Extract the [X, Y] coordinate from the center of the cell holding the provided text.  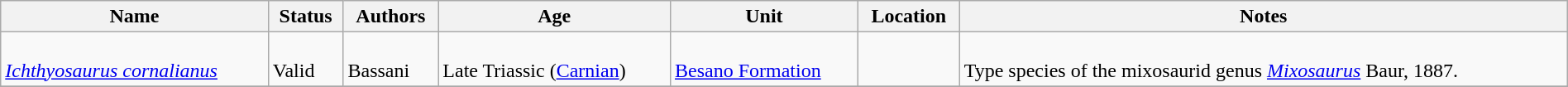
Notes [1264, 17]
Status [306, 17]
Name [134, 17]
Bassani [390, 60]
Location [908, 17]
Unit [764, 17]
Besano Formation [764, 60]
Ichthyosaurus cornalianus [134, 60]
Valid [306, 60]
Authors [390, 17]
Type species of the mixosaurid genus Mixosaurus Baur, 1887. [1264, 60]
Late Triassic (Carnian) [554, 60]
Age [554, 17]
